Return (X, Y) of the center of cell containing provided text 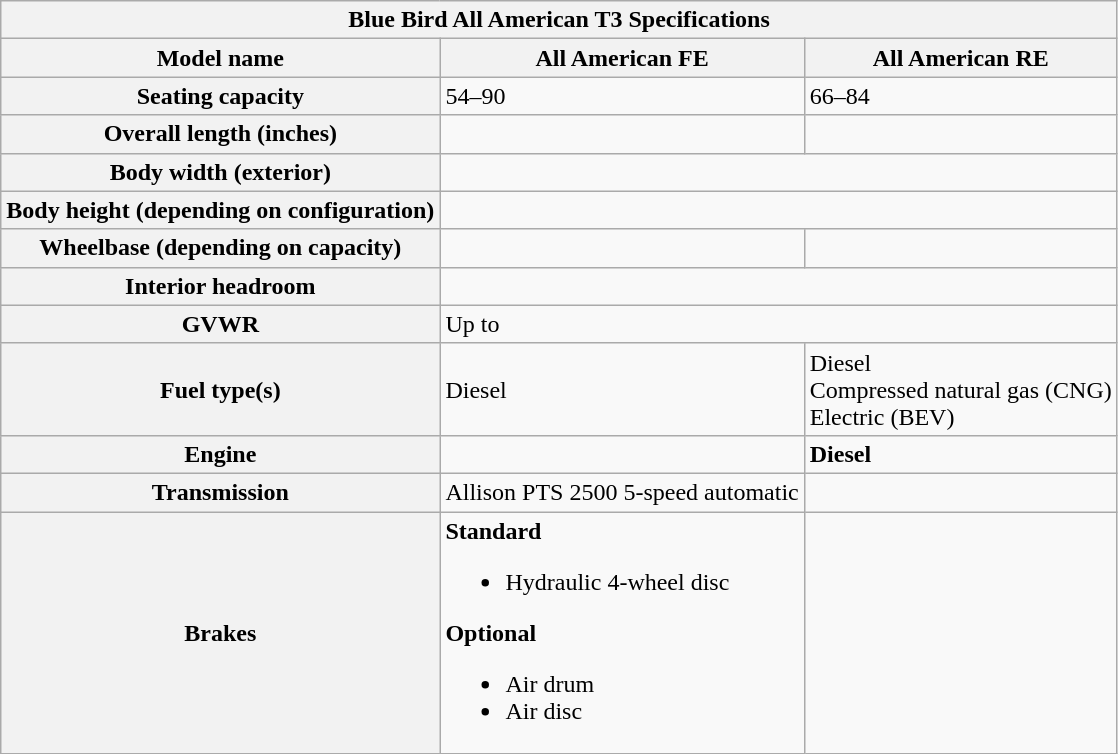
Model name (220, 58)
54–90 (622, 96)
Fuel type(s) (220, 389)
Body width (exterior) (220, 172)
Up to (778, 324)
Allison PTS 2500 5-speed automatic (622, 492)
66–84 (960, 96)
Overall length (inches) (220, 134)
Body height (depending on configuration) (220, 210)
All American RE (960, 58)
Brakes (220, 633)
Engine (220, 454)
Interior headroom (220, 286)
StandardHydraulic 4-wheel discOptionalAir drumAir disc (622, 633)
Blue Bird All American T3 Specifications (560, 20)
Wheelbase (depending on capacity) (220, 248)
Transmission (220, 492)
Seating capacity (220, 96)
DieselCompressed natural gas (CNG)Electric (BEV) (960, 389)
GVWR (220, 324)
All American FE (622, 58)
